Determine the [X, Y] coordinate at the center of the cell enclosing the given text.  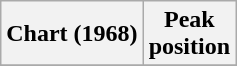
Peakposition [189, 34]
Chart (1968) [72, 34]
